Extract the (X, Y) coordinate from the center of the cell holding the provided text.  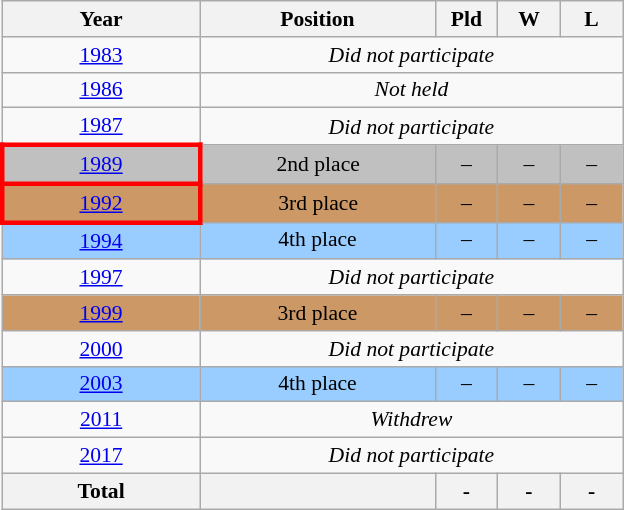
2017 (101, 456)
Pld (466, 19)
2000 (101, 349)
Not held (412, 90)
Withdrew (412, 420)
1992 (101, 204)
W (530, 19)
2nd place (318, 164)
2011 (101, 420)
1999 (101, 313)
Total (101, 491)
1994 (101, 240)
L (592, 19)
1986 (101, 90)
1983 (101, 55)
Year (101, 19)
1989 (101, 164)
1987 (101, 126)
1997 (101, 278)
Position (318, 19)
2003 (101, 384)
